Identify which cell holds the provided text, then report its [X, Y] central coordinate. 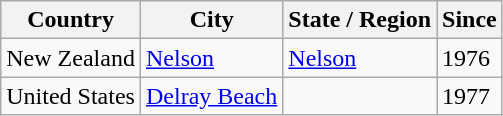
1977 [470, 96]
State / Region [360, 20]
Since [470, 20]
Delray Beach [211, 96]
New Zealand [71, 58]
1976 [470, 58]
City [211, 20]
Country [71, 20]
United States [71, 96]
